Determine the (X, Y) coordinate at the center of the cell enclosing the given text.  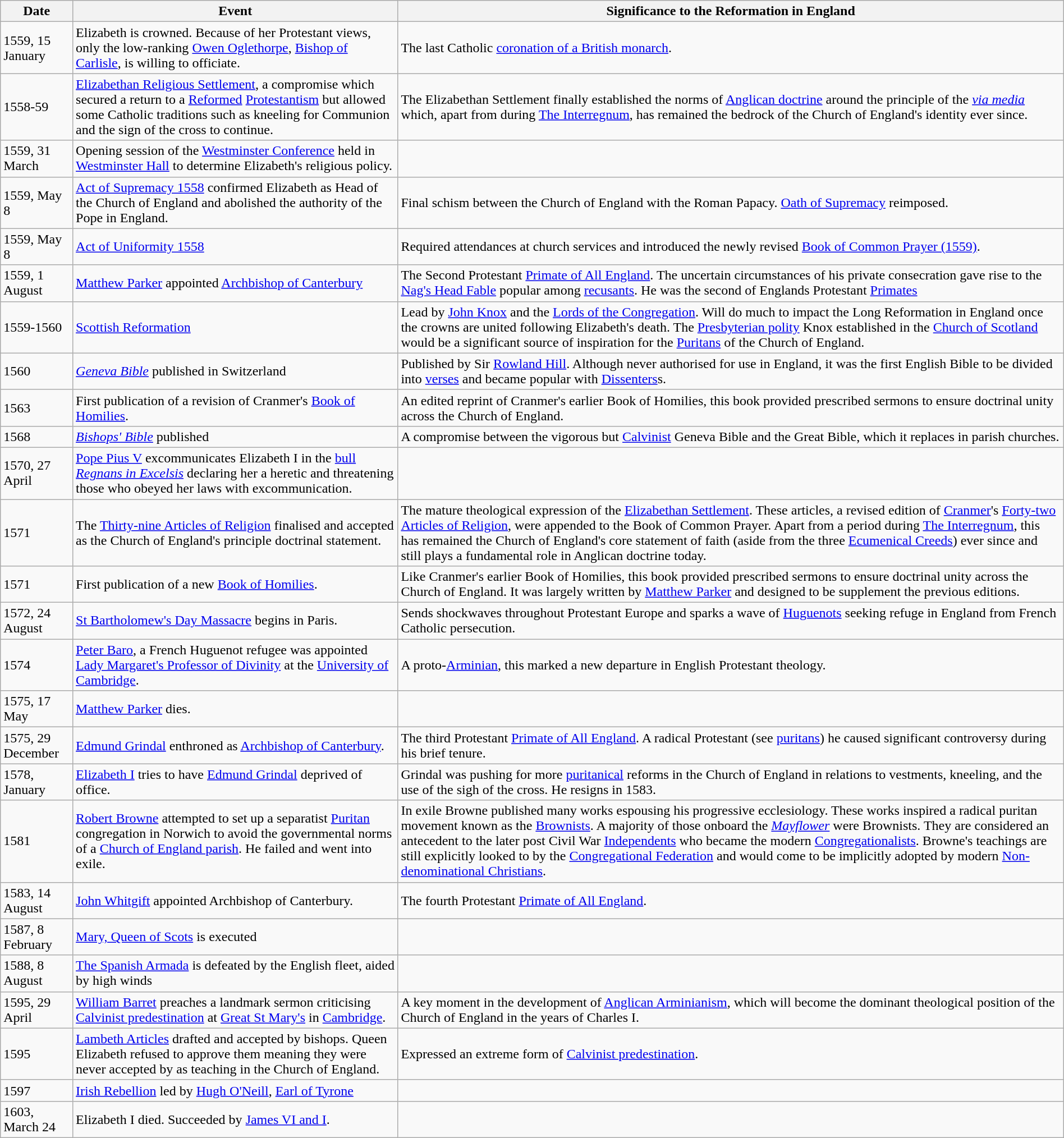
Opening session of the Westminster Conference held in Westminster Hall to determine Elizabeth's religious policy. (236, 158)
1572, 24 August (37, 621)
1559, 31 March (37, 158)
Matthew Parker dies. (236, 709)
1568 (37, 437)
Expressed an extreme form of Calvinist predestination. (731, 1054)
Mary, Queen of Scots is executed (236, 937)
Significance to the Reformation in England (731, 11)
Act of Uniformity 1558 (236, 247)
The third Protestant Primate of All England. A radical Protestant (see puritans) he caused significant controversy during his brief tenure. (731, 745)
1575, 29 December (37, 745)
First publication of a revision of Cranmer's Book of Homilies. (236, 407)
1558-59 (37, 107)
The fourth Protestant Primate of All England. (731, 900)
Event (236, 11)
Final schism between the Church of England with the Roman Papacy. Oath of Supremacy reimposed. (731, 203)
A compromise between the vigorous but Calvinist Geneva Bible and the Great Bible, which it replaces in parish churches. (731, 437)
Elizabeth I died. Succeeded by James VI and I. (236, 1119)
1587, 8 February (37, 937)
The Spanish Armada is defeated by the English fleet, aided by high winds (236, 973)
John Whitgift appointed Archbishop of Canterbury. (236, 900)
Irish Rebellion led by Hugh O'Neill, Earl of Tyrone (236, 1090)
William Barret preaches a landmark sermon criticising Calvinist predestination at Great St Mary's in Cambridge. (236, 1010)
1559-1560 (37, 327)
Sends shockwaves throughout Protestant Europe and sparks a wave of Huguenots seeking refuge in England from French Catholic persecution. (731, 621)
1575, 17 May (37, 709)
1574 (37, 665)
The last Catholic coronation of a British monarch. (731, 48)
1578, January (37, 782)
1583, 14 August (37, 900)
Edmund Grindal enthroned as Archbishop of Canterbury. (236, 745)
1597 (37, 1090)
Geneva Bible published in Switzerland (236, 371)
Elizabeth is crowned. Because of her Protestant views, only the low-ranking Owen Oglethorpe, Bishop of Carlisle, is willing to officiate. (236, 48)
1570, 27 April (37, 473)
1595 (37, 1054)
1588, 8 August (37, 973)
Matthew Parker appointed Archbishop of Canterbury (236, 283)
1559, 1 August (37, 283)
Scottish Reformation (236, 327)
Elizabeth I tries to have Edmund Grindal deprived of office. (236, 782)
Bishops' Bible published (236, 437)
St Bartholomew's Day Massacre begins in Paris. (236, 621)
Act of Supremacy 1558 confirmed Elizabeth as Head of the Church of England and abolished the authority of the Pope in England. (236, 203)
First publication of a new Book of Homilies. (236, 585)
Peter Baro, a French Huguenot refugee was appointed Lady Margaret's Professor of Divinity at the University of Cambridge. (236, 665)
A proto-Arminian, this marked a new departure in English Protestant theology. (731, 665)
Date (37, 11)
1559, 15 January (37, 48)
1560 (37, 371)
1595, 29 April (37, 1010)
The Thirty-nine Articles of Religion finalised and accepted as the Church of England's principle doctrinal statement. (236, 533)
Required attendances at church services and introduced the newly revised Book of Common Prayer (1559). (731, 247)
1603, March 24 (37, 1119)
1563 (37, 407)
1581 (37, 841)
